Determine the (x, y) coordinate at the center of the cell enclosing the given text.  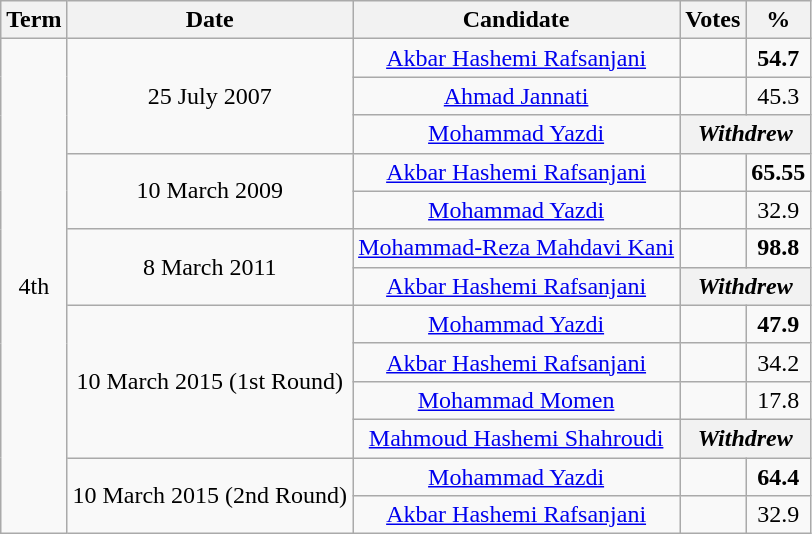
10 March 2009 (210, 191)
Date (210, 20)
17.8 (778, 400)
Candidate (516, 20)
98.8 (778, 248)
47.9 (778, 324)
% (778, 20)
Mahmoud Hashemi Shahroudi (516, 438)
Ahmad Jannati (516, 96)
10 March 2015 (1st Round) (210, 381)
34.2 (778, 362)
64.4 (778, 477)
65.55 (778, 172)
10 March 2015 (2nd Round) (210, 496)
8 March 2011 (210, 267)
Votes (713, 20)
4th (34, 286)
45.3 (778, 96)
Term (34, 20)
54.7 (778, 58)
Mohammad Momen (516, 400)
25 July 2007 (210, 96)
Mohammad-Reza Mahdavi Kani (516, 248)
